Return the (x, y) coordinate for the center point of the cell that contains the specified text.  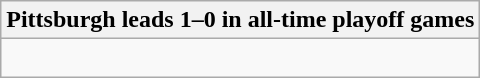
Pittsburgh leads 1–0 in all-time playoff games (240, 20)
